Extract the [X, Y] coordinate from the center of the cell holding the provided text.  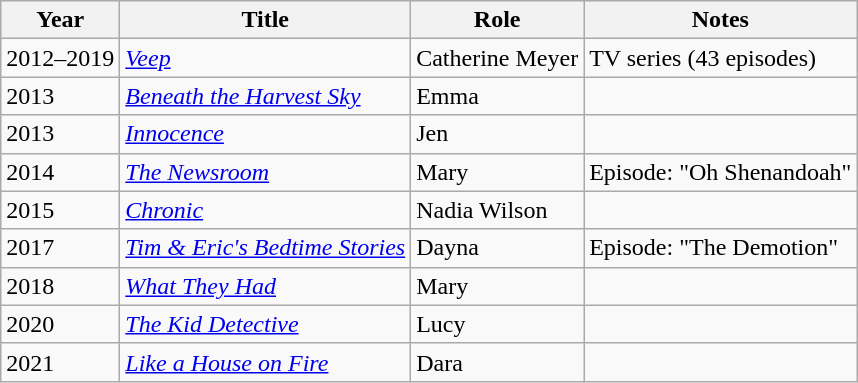
Catherine Meyer [498, 58]
What They Had [266, 286]
Lucy [498, 324]
2018 [60, 286]
Emma [498, 96]
Year [60, 20]
Innocence [266, 134]
2015 [60, 210]
2021 [60, 362]
Dara [498, 362]
Chronic [266, 210]
Role [498, 20]
2017 [60, 248]
2014 [60, 172]
2012–2019 [60, 58]
Beneath the Harvest Sky [266, 96]
Veep [266, 58]
Tim & Eric's Bedtime Stories [266, 248]
The Kid Detective [266, 324]
The Newsroom [266, 172]
Dayna [498, 248]
Episode: "The Demotion" [720, 248]
Nadia Wilson [498, 210]
Title [266, 20]
Jen [498, 134]
Episode: "Oh Shenandoah" [720, 172]
2020 [60, 324]
TV series (43 episodes) [720, 58]
Like a House on Fire [266, 362]
Notes [720, 20]
